Provide the (X, Y) coordinate of the cell's center where the given text is located.  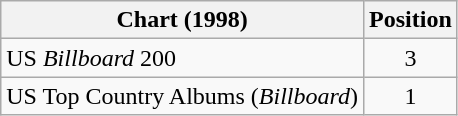
3 (411, 58)
1 (411, 96)
Chart (1998) (182, 20)
Position (411, 20)
US Top Country Albums (Billboard) (182, 96)
US Billboard 200 (182, 58)
